Capture the cell that displays the provided text and extract its [X, Y] central coordinate. 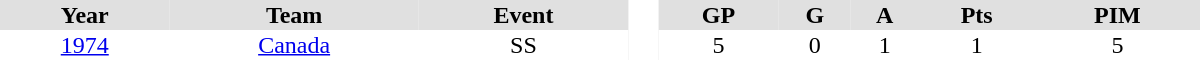
SS [524, 45]
PIM [1118, 15]
Team [294, 15]
1974 [85, 45]
G [815, 15]
GP [718, 15]
Pts [976, 15]
Canada [294, 45]
Event [524, 15]
A [885, 15]
0 [815, 45]
Year [85, 15]
